Return the [X, Y] coordinate for the center point of the cell that contains the specified text.  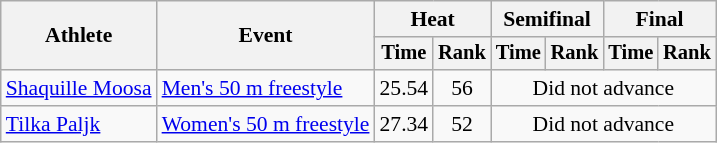
Final [659, 19]
Men's 50 m freestyle [266, 88]
27.34 [404, 124]
Event [266, 36]
Tilka Paljk [79, 124]
Athlete [79, 36]
56 [462, 88]
Semifinal [547, 19]
52 [462, 124]
Shaquille Moosa [79, 88]
Women's 50 m freestyle [266, 124]
Heat [432, 19]
25.54 [404, 88]
